Find where the given text appears and provide that cell's center as (x, y) coordinate. 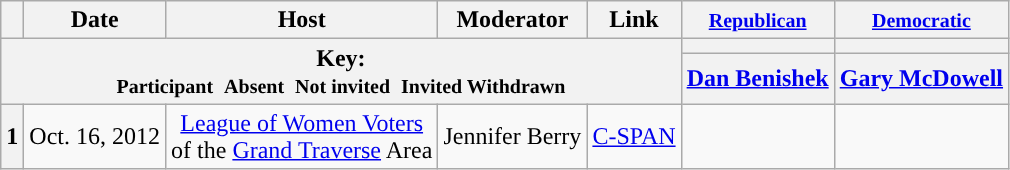
Gary McDowell (921, 78)
Jennifer Berry (512, 136)
Host (302, 20)
Date (95, 20)
Oct. 16, 2012 (95, 136)
League of Women Votersof the Grand Traverse Area (302, 136)
Democratic (921, 20)
Link (634, 20)
Dan Benishek (758, 78)
1 (12, 136)
C-SPAN (634, 136)
Moderator (512, 20)
Republican (758, 20)
Key: Participant Absent Not invited Invited Withdrawn (341, 72)
